Determine the (X, Y) coordinate at the center of the cell enclosing the given text.  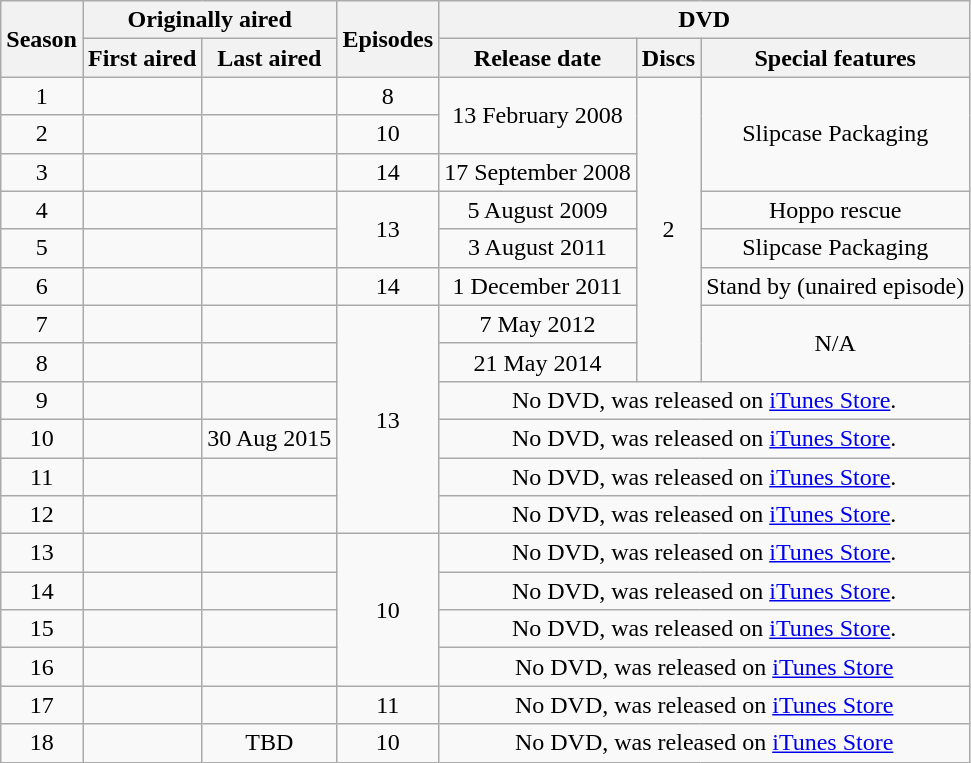
6 (42, 286)
15 (42, 629)
Release date (538, 58)
Episodes (388, 39)
1 (42, 96)
13 February 2008 (538, 115)
5 August 2009 (538, 210)
Last aired (270, 58)
Stand by (unaired episode) (836, 286)
DVD (704, 20)
4 (42, 210)
3 (42, 172)
Special features (836, 58)
N/A (836, 343)
7 (42, 324)
Hoppo rescue (836, 210)
Originally aired (209, 20)
30 Aug 2015 (270, 438)
Discs (668, 58)
TBD (270, 743)
9 (42, 400)
17 September 2008 (538, 172)
17 (42, 705)
1 December 2011 (538, 286)
18 (42, 743)
12 (42, 515)
5 (42, 248)
First aired (142, 58)
7 May 2012 (538, 324)
21 May 2014 (538, 362)
16 (42, 667)
Season (42, 39)
3 August 2011 (538, 248)
